Detect which cell encompasses the target text, then output its (x, y) center coordinate. 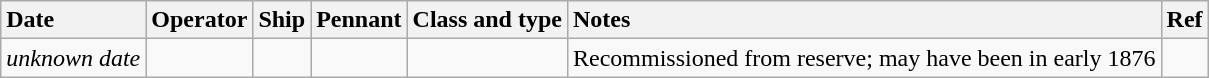
Date (74, 20)
Ref (1184, 20)
Notes (864, 20)
Ship (282, 20)
Operator (200, 20)
Pennant (359, 20)
Recommissioned from reserve; may have been in early 1876 (864, 58)
unknown date (74, 58)
Class and type (487, 20)
